Identify which cell holds the provided text, then report its (X, Y) central coordinate. 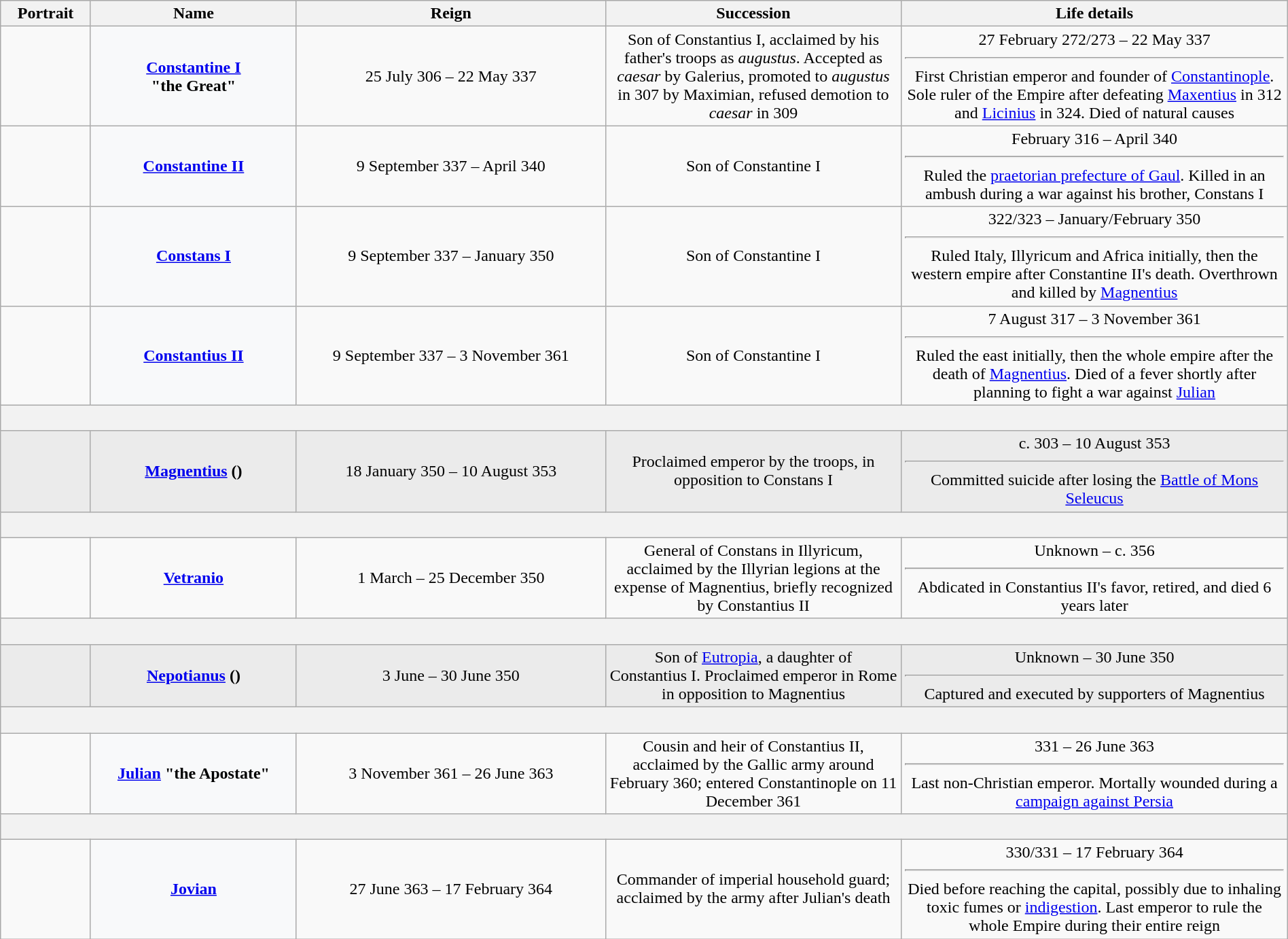
9 September 337 – January 350 (451, 256)
3 November 361 – 26 June 363 (451, 773)
Jovian (193, 889)
Magnentius () (193, 472)
Vetranio (193, 578)
Commander of imperial household guard; acclaimed by the army after Julian's death (753, 889)
Name (193, 14)
Constantine II (193, 166)
27 June 363 – 17 February 364 (451, 889)
Constans I (193, 256)
25 July 306 – 22 May 337 (451, 76)
Nepotianus () (193, 675)
3 June – 30 June 350 (451, 675)
Proclaimed emperor by the troops, in opposition to Constans I (753, 472)
February 316 – April 340Ruled the praetorian prefecture of Gaul. Killed in an ambush during a war against his brother, Constans I (1094, 166)
331 – 26 June 363Last non-Christian emperor. Mortally wounded during a campaign against Persia (1094, 773)
Son of Eutropia, a daughter of Constantius I. Proclaimed emperor in Rome in opposition to Magnentius (753, 675)
Constantine I"the Great" (193, 76)
1 March – 25 December 350 (451, 578)
Succession (753, 14)
9 September 337 – 3 November 361 (451, 355)
Unknown – 30 June 350Captured and executed by supporters of Magnentius (1094, 675)
Julian "the Apostate" (193, 773)
Reign (451, 14)
Portrait (46, 14)
18 January 350 – 10 August 353 (451, 472)
Unknown – c. 356Abdicated in Constantius II's favor, retired, and died 6 years later (1094, 578)
9 September 337 – April 340 (451, 166)
Cousin and heir of Constantius II, acclaimed by the Gallic army around February 360; entered Constantinople on 11 December 361 (753, 773)
General of Constans in Illyricum, acclaimed by the Illyrian legions at the expense of Magnentius, briefly recognized by Constantius II (753, 578)
Constantius II (193, 355)
c. 303 – 10 August 353Committed suicide after losing the Battle of Mons Seleucus (1094, 472)
Life details (1094, 14)
